For the text-containing cell, return its midpoint in (X, Y) coordinate format. 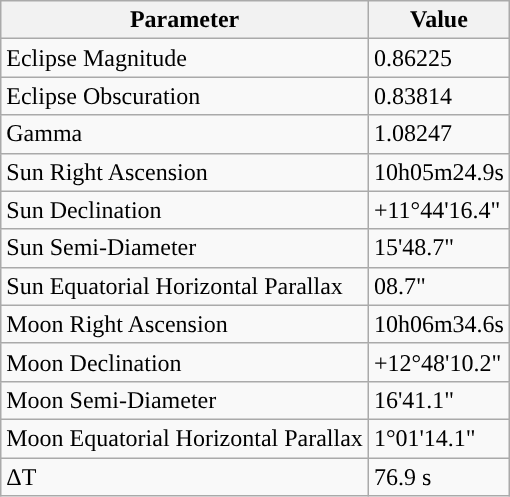
1.08247 (438, 134)
+12°48'10.2" (438, 362)
Parameter (185, 20)
10h05m24.9s (438, 172)
16'41.1" (438, 400)
Moon Equatorial Horizontal Parallax (185, 438)
Sun Right Ascension (185, 172)
+11°44'16.4" (438, 210)
Moon Semi-Diameter (185, 400)
0.83814 (438, 96)
Moon Right Ascension (185, 324)
0.86225 (438, 58)
76.9 s (438, 477)
Sun Equatorial Horizontal Parallax (185, 286)
Eclipse Obscuration (185, 96)
ΔT (185, 477)
Eclipse Magnitude (185, 58)
1°01'14.1" (438, 438)
Moon Declination (185, 362)
Gamma (185, 134)
10h06m34.6s (438, 324)
Value (438, 20)
08.7" (438, 286)
Sun Semi-Diameter (185, 248)
15'48.7" (438, 248)
Sun Declination (185, 210)
